Determine the (x, y) coordinate at the center of the cell enclosing the given text.  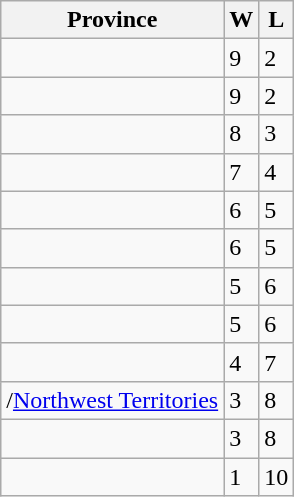
Province (112, 20)
/Northwest Territories (112, 400)
L (276, 20)
1 (242, 477)
W (242, 20)
10 (276, 477)
